Extract the [x, y] coordinate from the center of the cell holding the provided text.  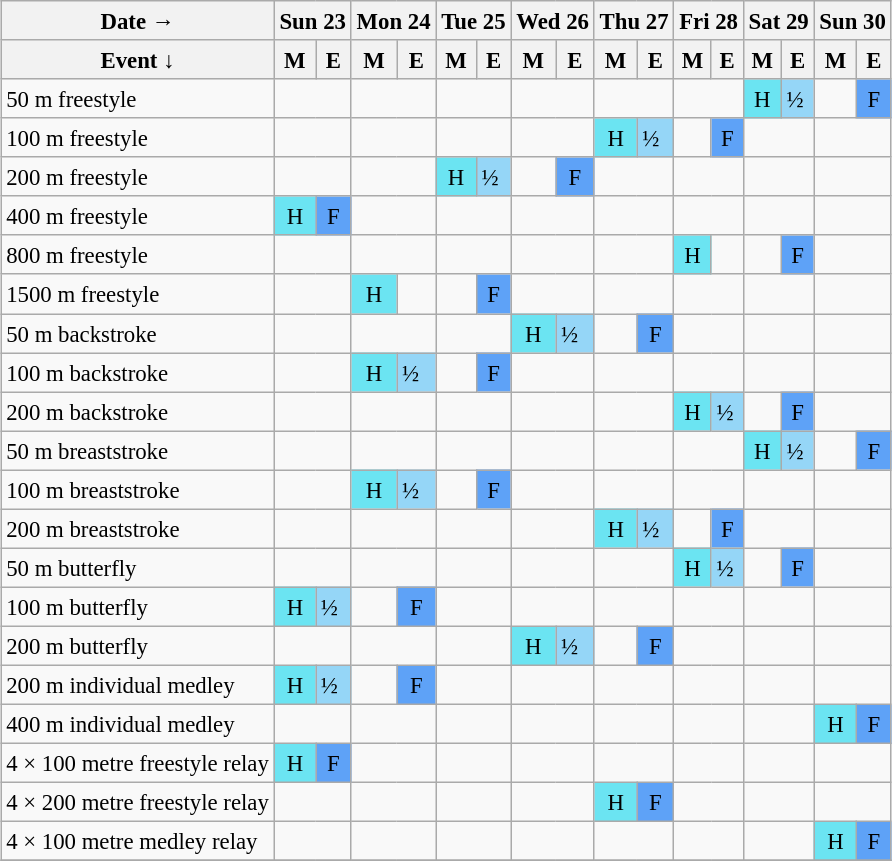
Tue 25 [474, 20]
200 m butterfly [138, 646]
100 m butterfly [138, 606]
Mon 24 [394, 20]
Event ↓ [138, 60]
Sat 29 [778, 20]
Thu 27 [634, 20]
Sun 23 [312, 20]
50 m butterfly [138, 568]
50 m freestyle [138, 98]
400 m individual medley [138, 724]
400 m freestyle [138, 216]
Fri 28 [708, 20]
50 m backstroke [138, 334]
4 × 100 metre freestyle relay [138, 764]
Sun 30 [852, 20]
100 m freestyle [138, 138]
200 m freestyle [138, 176]
4 × 200 metre freestyle relay [138, 802]
1500 m freestyle [138, 294]
200 m individual medley [138, 684]
100 m breaststroke [138, 490]
4 × 100 metre medley relay [138, 842]
Date → [138, 20]
200 m backstroke [138, 412]
Wed 26 [552, 20]
200 m breaststroke [138, 528]
800 m freestyle [138, 254]
100 m backstroke [138, 372]
50 m breaststroke [138, 450]
